Locate the cell with the specified text and output its (X, Y) center coordinate. 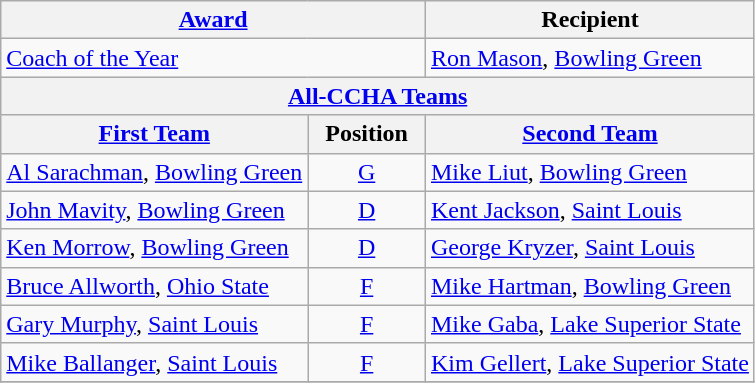
Kent Jackson, Saint Louis (590, 210)
Ron Mason, Bowling Green (590, 58)
Award (214, 20)
Kim Gellert, Lake Superior State (590, 362)
Mike Liut, Bowling Green (590, 172)
George Kryzer, Saint Louis (590, 248)
Gary Murphy, Saint Louis (154, 324)
Mike Ballanger, Saint Louis (154, 362)
Mike Hartman, Bowling Green (590, 286)
Second Team (590, 134)
Ken Morrow, Bowling Green (154, 248)
First Team (154, 134)
Coach of the Year (214, 58)
Position (367, 134)
Al Sarachman, Bowling Green (154, 172)
John Mavity, Bowling Green (154, 210)
Mike Gaba, Lake Superior State (590, 324)
G (367, 172)
Recipient (590, 20)
All-CCHA Teams (378, 96)
Bruce Allworth, Ohio State (154, 286)
